Provide the [X, Y] coordinate of the cell's center where the given text is located.  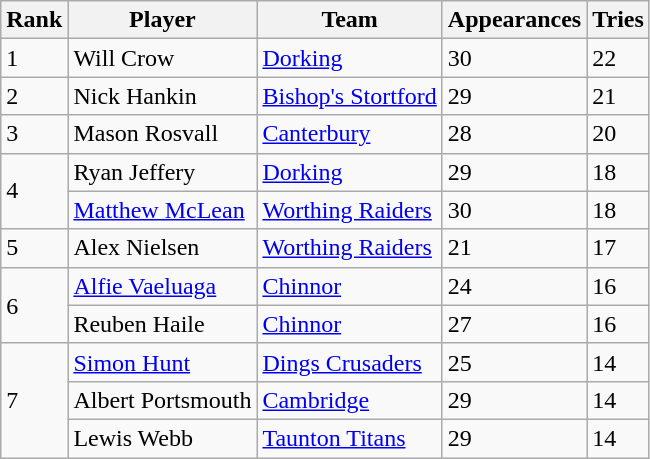
Team [350, 20]
25 [514, 362]
Tries [618, 20]
Dings Crusaders [350, 362]
Lewis Webb [162, 438]
Taunton Titans [350, 438]
Alex Nielsen [162, 248]
Simon Hunt [162, 362]
24 [514, 286]
Nick Hankin [162, 96]
22 [618, 58]
Ryan Jeffery [162, 172]
5 [34, 248]
Player [162, 20]
7 [34, 400]
6 [34, 305]
28 [514, 134]
Appearances [514, 20]
4 [34, 191]
Bishop's Stortford [350, 96]
17 [618, 248]
Canterbury [350, 134]
Will Crow [162, 58]
2 [34, 96]
Reuben Haile [162, 324]
27 [514, 324]
20 [618, 134]
Rank [34, 20]
Albert Portsmouth [162, 400]
Mason Rosvall [162, 134]
Alfie Vaeluaga [162, 286]
3 [34, 134]
1 [34, 58]
Cambridge [350, 400]
Matthew McLean [162, 210]
